Identify which cell holds the provided text, then report its [x, y] central coordinate. 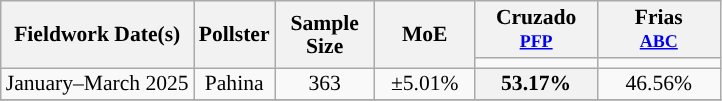
January–March 2025 [98, 84]
Fieldwork Date(s) [98, 34]
MoE [425, 34]
363 [325, 84]
CruzadoPFP [536, 30]
46.56% [658, 84]
Sample Size [325, 34]
FriasABC [658, 30]
±5.01% [425, 84]
Pahina [234, 84]
Pollster [234, 34]
53.17% [536, 84]
